Return (X, Y) of the center of cell containing provided text 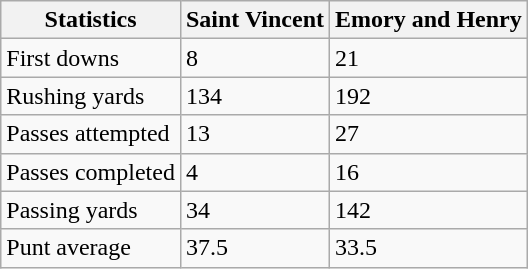
8 (254, 58)
134 (254, 96)
Statistics (91, 20)
Emory and Henry (429, 20)
Punt average (91, 248)
Rushing yards (91, 96)
4 (254, 172)
192 (429, 96)
Saint Vincent (254, 20)
21 (429, 58)
27 (429, 134)
Passes completed (91, 172)
34 (254, 210)
First downs (91, 58)
16 (429, 172)
Passes attempted (91, 134)
13 (254, 134)
33.5 (429, 248)
142 (429, 210)
Passing yards (91, 210)
37.5 (254, 248)
